Search for the cell housing the specified text and yield its [X, Y] center coordinate. 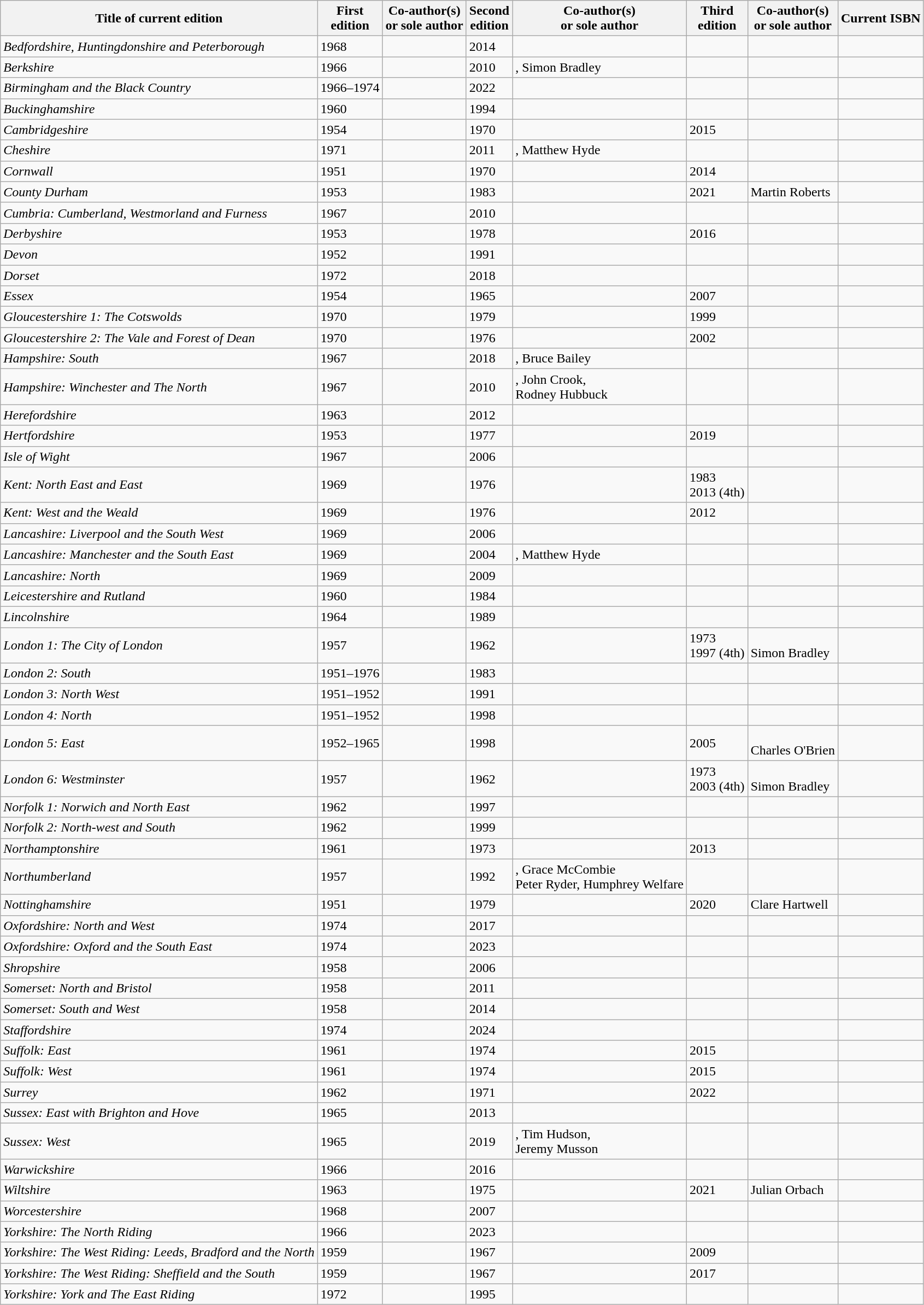
Staffordshire [159, 1029]
, Grace McCombiePeter Ryder, Humphrey Welfare [600, 877]
Lincolnshire [159, 617]
, Tim Hudson,Jeremy Musson [600, 1142]
Gloucestershire 1: The Cotswolds [159, 317]
London 6: Westminster [159, 779]
Norfolk 1: Norwich and North East [159, 807]
1994 [489, 109]
Third edition [717, 19]
Worcestershire [159, 1211]
Devon [159, 254]
London 1: The City of London [159, 645]
Lancashire: North [159, 575]
Title of current edition [159, 19]
, Simon Bradley [600, 67]
1989 [489, 617]
County Durham [159, 192]
Norfolk 2: North-west and South [159, 828]
London 2: South [159, 674]
Sussex: East with Brighton and Hove [159, 1113]
2024 [489, 1029]
Somerset: South and West [159, 1009]
1975 [489, 1190]
Yorkshire: York and The East Riding [159, 1294]
2020 [717, 905]
1995 [489, 1294]
Cheshire [159, 150]
Wiltshire [159, 1190]
Hampshire: South [159, 359]
Nottinghamshire [159, 905]
Somerset: North and Bristol [159, 988]
Yorkshire: The North Riding [159, 1232]
Kent: North East and East [159, 484]
, John Crook,Rodney Hubbuck [600, 387]
1997 [489, 807]
Isle of Wight [159, 457]
Kent: West and the Weald [159, 513]
1973 [489, 848]
Shropshire [159, 967]
Oxfordshire: Oxford and the South East [159, 946]
Dorset [159, 275]
19731997 (4th) [717, 645]
London 3: North West [159, 694]
, Bruce Bailey [600, 359]
1992 [489, 877]
Cambridgeshire [159, 130]
1984 [489, 596]
Northamptonshire [159, 848]
Leicestershire and Rutland [159, 596]
Buckinghamshire [159, 109]
Northumberland [159, 877]
Lancashire: Liverpool and the South West [159, 534]
Current ISBN [881, 19]
Surrey [159, 1092]
First edition [350, 19]
19732003 (4th) [717, 779]
Martin Roberts [792, 192]
Essex [159, 296]
1952–1965 [350, 744]
Julian Orbach [792, 1190]
Suffolk: West [159, 1072]
Cornwall [159, 171]
Sussex: West [159, 1142]
London 5: East [159, 744]
1964 [350, 617]
Yorkshire: The West Riding: Leeds, Bradford and the North [159, 1253]
Hertfordshire [159, 436]
Cumbria: Cumberland, Westmorland and Furness [159, 213]
Derbyshire [159, 233]
2005 [717, 744]
1978 [489, 233]
Clare Hartwell [792, 905]
Warwickshire [159, 1169]
1983 2013 (4th) [717, 484]
London 4: North [159, 715]
Charles O'Brien [792, 744]
Lancashire: Manchester and the South East [159, 554]
Herefordshire [159, 415]
Yorkshire: The West Riding: Sheffield and the South [159, 1273]
2004 [489, 554]
Berkshire [159, 67]
Birmingham and the Black Country [159, 88]
Suffolk: East [159, 1051]
1966–1974 [350, 88]
Hampshire: Winchester and The North [159, 387]
Gloucestershire 2: The Vale and Forest of Dean [159, 338]
1977 [489, 436]
1951–1976 [350, 674]
2002 [717, 338]
Oxfordshire: North and West [159, 926]
1952 [350, 254]
Second edition [489, 19]
Bedfordshire, Huntingdonshire and Peterborough [159, 46]
